Identify which cell holds the provided text, then report its (x, y) central coordinate. 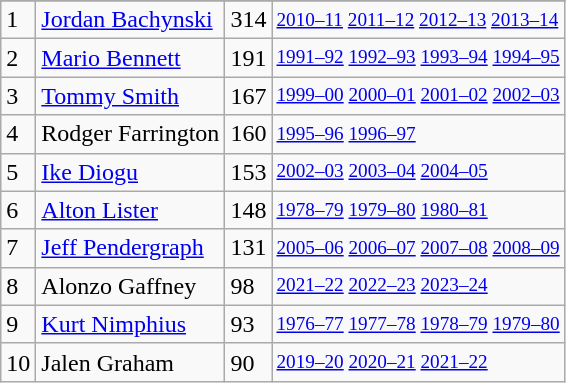
5 (18, 172)
2 (18, 58)
1991–92 1992–93 1993–94 1994–95 (418, 58)
98 (248, 286)
2002–03 2003–04 2004–05 (418, 172)
314 (248, 20)
Tommy Smith (130, 96)
6 (18, 210)
2021–22 2022–23 2023–24 (418, 286)
3 (18, 96)
93 (248, 324)
167 (248, 96)
191 (248, 58)
4 (18, 134)
2005–06 2006–07 2007–08 2008–09 (418, 248)
148 (248, 210)
Alonzo Gaffney (130, 286)
Jeff Pendergraph (130, 248)
1 (18, 20)
2010–11 2011–12 2012–13 2013–14 (418, 20)
131 (248, 248)
Kurt Nimphius (130, 324)
1976–77 1977–78 1978–79 1979–80 (418, 324)
1978–79 1979–80 1980–81 (418, 210)
160 (248, 134)
Jordan Bachynski (130, 20)
Jalen Graham (130, 362)
1995–96 1996–97 (418, 134)
Alton Lister (130, 210)
10 (18, 362)
153 (248, 172)
9 (18, 324)
8 (18, 286)
2019–20 2020–21 2021–22 (418, 362)
1999–00 2000–01 2001–02 2002–03 (418, 96)
90 (248, 362)
Ike Diogu (130, 172)
7 (18, 248)
Rodger Farrington (130, 134)
Mario Bennett (130, 58)
